Output the (x, y) coordinate of the center of the cell containing the given text.  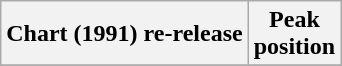
Chart (1991) re-release (124, 34)
Peakposition (294, 34)
